Pinpoint the cell where the given text exists, returning its (x, y) midpoint coordinate. 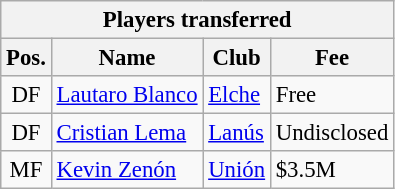
Unión (237, 170)
MF (26, 170)
Elche (237, 95)
Fee (332, 58)
Free (332, 95)
Cristian Lema (127, 133)
Lautaro Blanco (127, 95)
Players transferred (198, 20)
Name (127, 58)
Pos. (26, 58)
Kevin Zenón (127, 170)
Club (237, 58)
$3.5M (332, 170)
Undisclosed (332, 133)
Lanús (237, 133)
